Find where the given text appears and provide that cell's center as (x, y) coordinate. 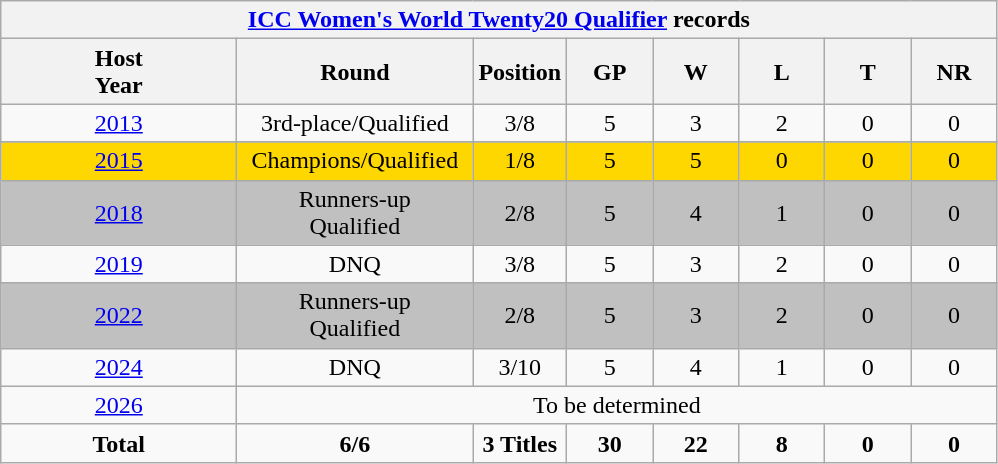
W (696, 72)
3rd-place/Qualified (355, 123)
30 (610, 443)
T (868, 72)
6/6 (355, 443)
GP (610, 72)
Round (355, 72)
2019 (119, 264)
2026 (119, 405)
Total (119, 443)
3 Titles (520, 443)
HostYear (119, 72)
To be determined (617, 405)
8 (782, 443)
NR (954, 72)
Position (520, 72)
1/8 (520, 161)
2013 (119, 123)
2024 (119, 367)
22 (696, 443)
L (782, 72)
2018 (119, 212)
3/10 (520, 367)
2015 (119, 161)
2022 (119, 316)
Champions/Qualified (355, 161)
ICC Women's World Twenty20 Qualifier records (499, 20)
